From the cell containing the given text, extract its center point as (x, y) coordinate. 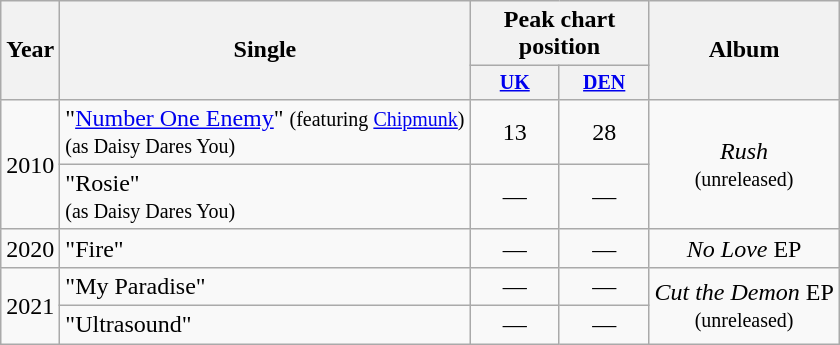
"Number One Enemy" (featuring Chipmunk)(as Daisy Dares You) (265, 132)
Cut the Demon EP(unreleased) (744, 305)
Peak chart position (560, 34)
2020 (30, 248)
DEN (604, 82)
Album (744, 50)
2021 (30, 305)
Rush(unreleased) (744, 164)
2010 (30, 164)
"Ultrasound" (265, 325)
"Fire" (265, 248)
13 (514, 132)
No Love EP (744, 248)
28 (604, 132)
Year (30, 50)
"Rosie"(as Daisy Dares You) (265, 196)
UK (514, 82)
Single (265, 50)
"My Paradise" (265, 286)
